Identify which cell holds the provided text, then report its (x, y) central coordinate. 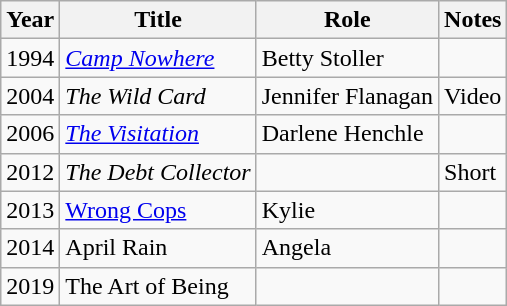
Title (158, 20)
Angela (347, 248)
Betty Stoller (347, 58)
The Visitation (158, 134)
The Art of Being (158, 286)
Notes (473, 20)
2014 (30, 248)
Kylie (347, 210)
Year (30, 20)
2004 (30, 96)
2019 (30, 286)
2012 (30, 172)
Jennifer Flanagan (347, 96)
1994 (30, 58)
Video (473, 96)
2013 (30, 210)
Darlene Henchle (347, 134)
April Rain (158, 248)
2006 (30, 134)
Wrong Cops (158, 210)
The Wild Card (158, 96)
The Debt Collector (158, 172)
Short (473, 172)
Camp Nowhere (158, 58)
Role (347, 20)
